Return (X, Y) of the center of cell containing provided text 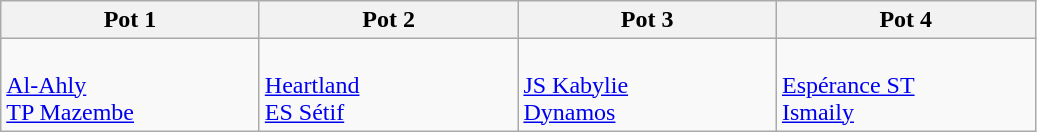
Pot 2 (388, 20)
Pot 1 (130, 20)
Pot 3 (648, 20)
Heartland ES Sétif (388, 85)
JS Kabylie Dynamos (648, 85)
Espérance ST Ismaily (906, 85)
Al-Ahly TP Mazembe (130, 85)
Pot 4 (906, 20)
